Output the [X, Y] coordinate of the center of the cell containing the given text.  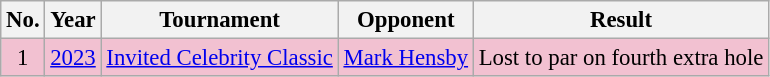
Invited Celebrity Classic [220, 58]
Year [73, 20]
2023 [73, 58]
No. [23, 20]
Lost to par on fourth extra hole [620, 58]
Tournament [220, 20]
Mark Hensby [406, 58]
Opponent [406, 20]
1 [23, 58]
Result [620, 20]
